Find where the given text appears and provide that cell's center as [X, Y] coordinate. 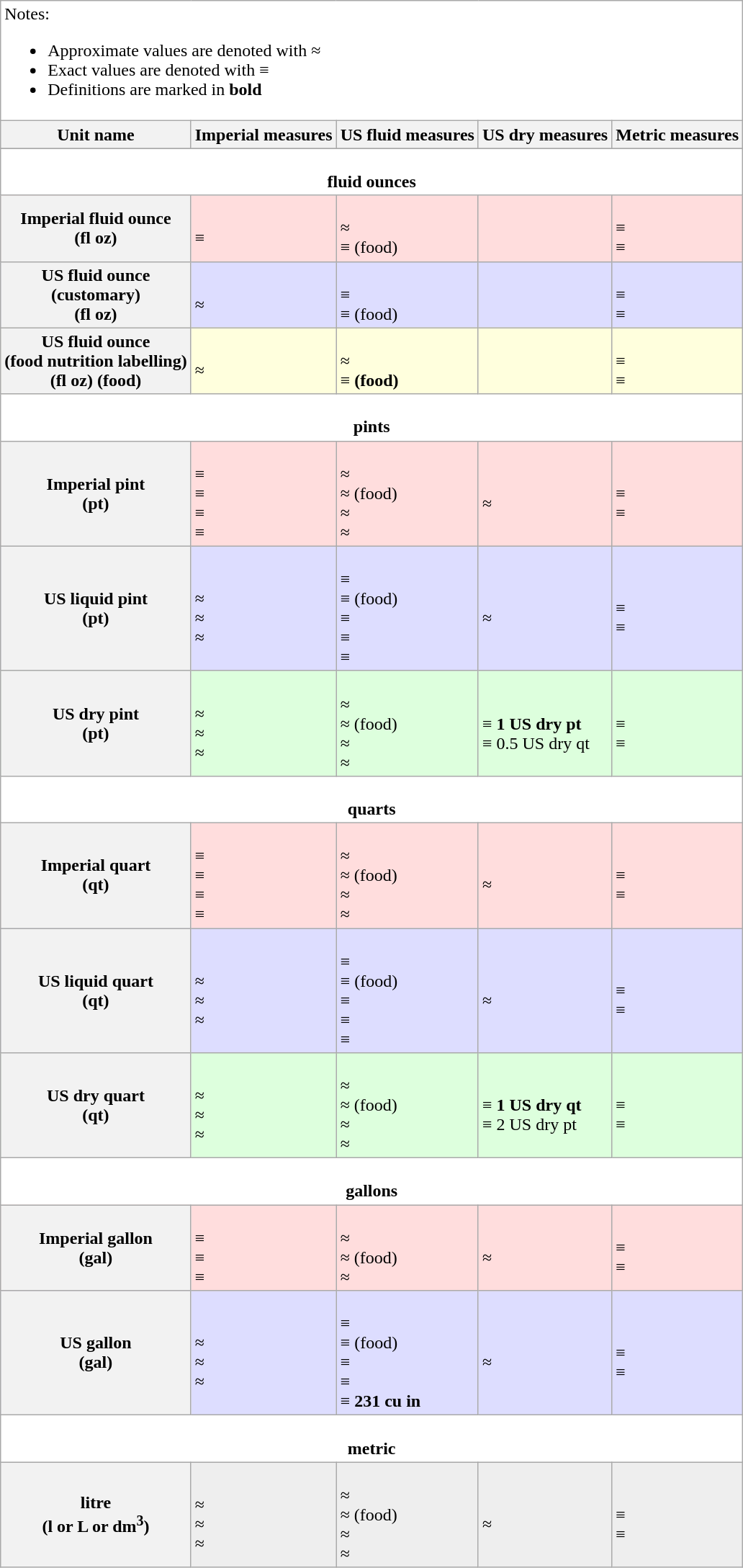
≡ 1 US dry qt ≡ 2 US dry pt [544, 1106]
US fluid ounce(food nutrition labelling)(fl oz) (food) [96, 361]
US gallon(gal) [96, 1353]
Imperial gallon(gal) [96, 1247]
US dry measures [544, 135]
gallons [371, 1181]
Imperial pint (pt) [96, 493]
pints [371, 418]
Notes:Approximate values are denoted with ≈Exact values are denoted with ≡Definitions are marked in bold [371, 61]
quarts [371, 799]
≈ ≈ (food) ≈ [407, 1247]
US dry pint(pt) [96, 723]
≡ ≡ (food) [407, 295]
≡ ≡ (food) ≡ ≡ ≡ 231 cu in [407, 1353]
Imperial fluid ounce(fl oz) [96, 228]
US fluid ounce(customary)(fl oz) [96, 295]
Imperial measures [264, 135]
Metric measures [677, 135]
US liquid quart(qt) [96, 990]
Imperial quart(qt) [96, 875]
Unit name [96, 135]
US liquid pint(pt) [96, 608]
metric [371, 1439]
US dry quart(qt) [96, 1106]
≡ [264, 228]
fluid ounces [371, 171]
≡ ≡ ≡ [264, 1247]
litre(l or L or dm3) [96, 1515]
US fluid measures [407, 135]
≡ 1 US dry pt ≡ 0.5 US dry qt [544, 723]
